Output the [X, Y] coordinate of the center of the cell containing the given text.  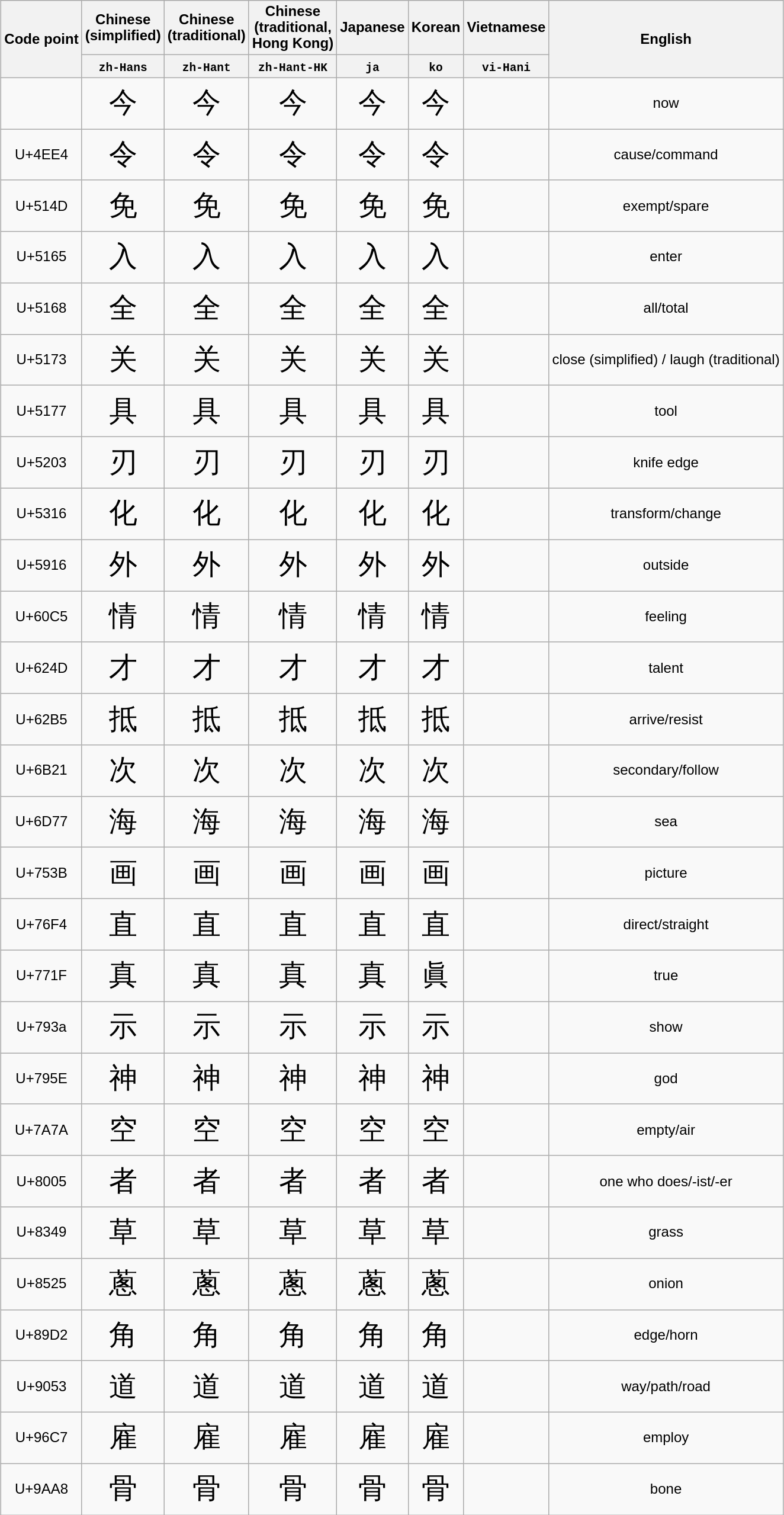
way/path/road [666, 1387]
sea [666, 822]
U+514D [41, 206]
arrive/resist [666, 719]
U+8005 [41, 1181]
cause/command [666, 155]
U+7A7A [41, 1130]
U+89D2 [41, 1335]
U+5203 [41, 463]
Japanese [372, 28]
employ [666, 1438]
talent [666, 668]
U+771F [41, 976]
zh-Hant-HK [293, 66]
ko [436, 66]
enter [666, 257]
close (simplified) / laugh (traditional) [666, 360]
Chinese (simplified) [123, 28]
U+4EE4 [41, 155]
U+5316 [41, 514]
now [666, 103]
U+5177 [41, 411]
U+5916 [41, 565]
outside [666, 565]
secondary/follow [666, 771]
U+9053 [41, 1387]
transform/change [666, 514]
Chinese (traditional,Hong Kong) [293, 28]
zh-Hant [206, 66]
feeling [666, 617]
edge/horn [666, 1335]
show [666, 1027]
U+62B5 [41, 719]
knife edge [666, 463]
Chinese (traditional) [206, 28]
U+753B [41, 873]
眞 [436, 976]
U+6D77 [41, 822]
zh-Hans [123, 66]
U+5168 [41, 309]
Korean [436, 28]
U+624D [41, 668]
U+8525 [41, 1284]
U+5165 [41, 257]
U+5173 [41, 360]
exempt/spare [666, 206]
English [666, 39]
onion [666, 1284]
U+9AA8 [41, 1489]
U+6B21 [41, 771]
empty/air [666, 1130]
all/total [666, 309]
picture [666, 873]
U+793a [41, 1027]
U+76F4 [41, 925]
U+8349 [41, 1233]
grass [666, 1233]
Code point [41, 39]
true [666, 976]
tool [666, 411]
U+96C7 [41, 1438]
vi-Hani [506, 66]
Vietnamese [506, 28]
bone [666, 1489]
god [666, 1079]
direct/straight [666, 925]
U+795E [41, 1079]
one who does/-ist/-er [666, 1181]
ja [372, 66]
U+60C5 [41, 617]
